Pinpoint the cell where the given text exists, returning its [X, Y] midpoint coordinate. 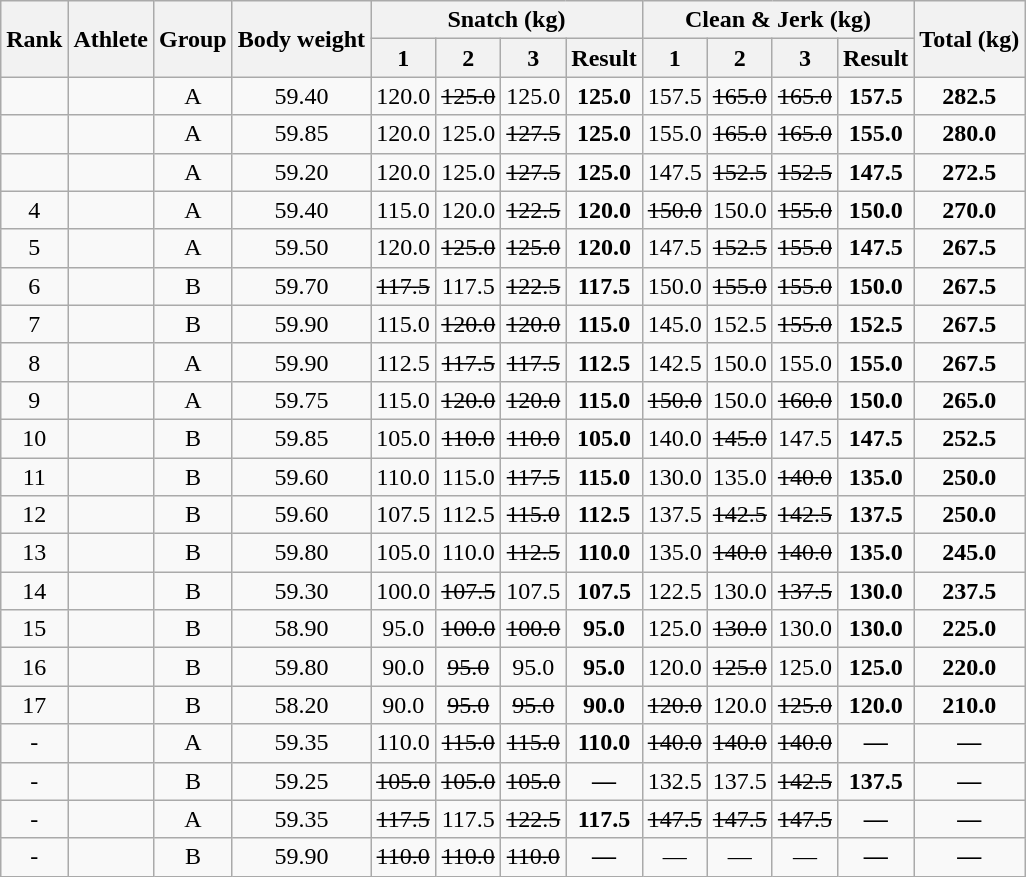
17 [34, 705]
Rank [34, 39]
272.5 [970, 172]
9 [34, 400]
Snatch (kg) [507, 20]
58.90 [301, 629]
282.5 [970, 96]
16 [34, 667]
237.5 [970, 591]
225.0 [970, 629]
59.20 [301, 172]
210.0 [970, 705]
280.0 [970, 134]
14 [34, 591]
15 [34, 629]
270.0 [970, 210]
59.50 [301, 248]
10 [34, 438]
Clean & Jerk (kg) [778, 20]
6 [34, 286]
245.0 [970, 553]
Total (kg) [970, 39]
4 [34, 210]
58.20 [301, 705]
Athlete [111, 39]
265.0 [970, 400]
160.0 [804, 400]
8 [34, 362]
13 [34, 553]
11 [34, 477]
12 [34, 515]
7 [34, 324]
59.70 [301, 286]
59.75 [301, 400]
59.30 [301, 591]
59.25 [301, 781]
Body weight [301, 39]
220.0 [970, 667]
5 [34, 248]
252.5 [970, 438]
132.5 [674, 781]
Group [194, 39]
